Search for the cell housing the specified text and yield its [X, Y] center coordinate. 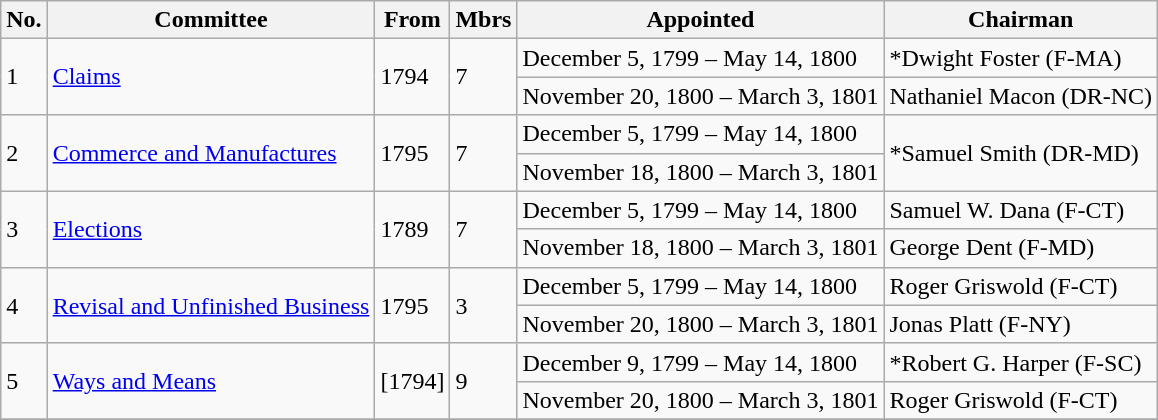
Chairman [1021, 20]
*Samuel Smith (DR-MD) [1021, 153]
2 [24, 153]
[1794] [412, 381]
Elections [211, 229]
Appointed [700, 20]
Samuel W. Dana (F-CT) [1021, 210]
From [412, 20]
George Dent (F-MD) [1021, 248]
*Dwight Foster (F-MA) [1021, 58]
No. [24, 20]
Claims [211, 77]
*Robert G. Harper (F-SC) [1021, 362]
Revisal and Unfinished Business [211, 305]
Committee [211, 20]
5 [24, 381]
Commerce and Manufactures [211, 153]
1 [24, 77]
1794 [412, 77]
Ways and Means [211, 381]
4 [24, 305]
December 9, 1799 – May 14, 1800 [700, 362]
1789 [412, 229]
9 [484, 381]
Nathaniel Macon (DR-NC) [1021, 96]
Jonas Platt (F-NY) [1021, 324]
Mbrs [484, 20]
